Determine the (x, y) coordinate at the center of the cell enclosing the given text.  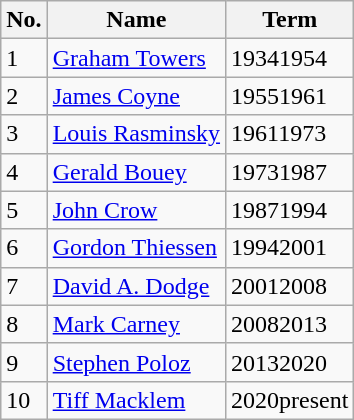
19731987 (290, 172)
2020present (290, 400)
20132020 (290, 362)
Name (136, 20)
Gordon Thiessen (136, 248)
8 (24, 324)
Gerald Bouey (136, 172)
19871994 (290, 210)
19551961 (290, 96)
James Coyne (136, 96)
9 (24, 362)
4 (24, 172)
20012008 (290, 286)
David A. Dodge (136, 286)
No. (24, 20)
19611973 (290, 134)
Louis Rasminsky (136, 134)
John Crow (136, 210)
20082013 (290, 324)
Stephen Poloz (136, 362)
1 (24, 58)
2 (24, 96)
3 (24, 134)
10 (24, 400)
Tiff Macklem (136, 400)
19942001 (290, 248)
Graham Towers (136, 58)
6 (24, 248)
7 (24, 286)
Mark Carney (136, 324)
5 (24, 210)
Term (290, 20)
19341954 (290, 58)
